Locate the cell with the specified text and output its [X, Y] center coordinate. 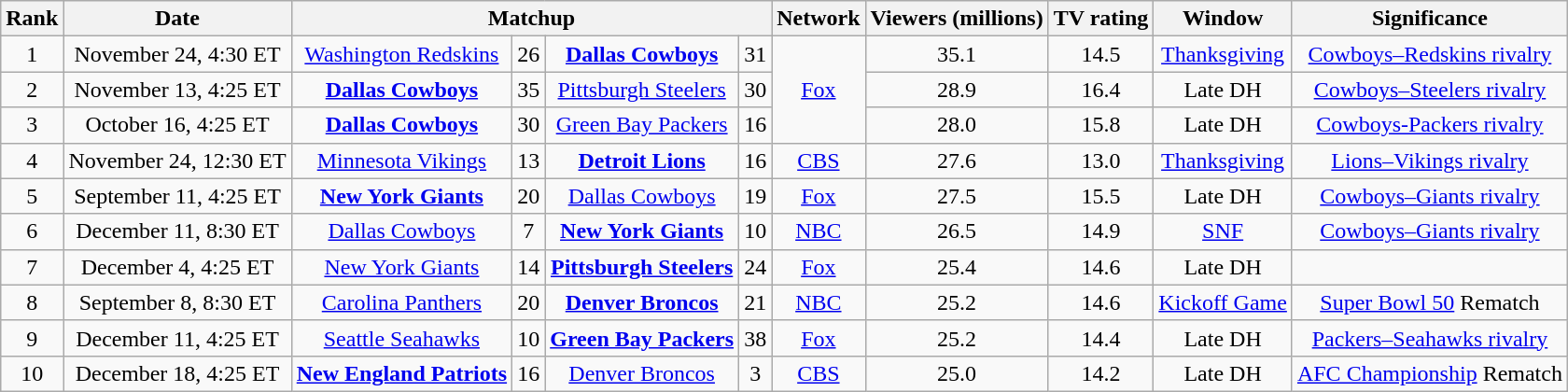
31 [756, 54]
November 24, 12:30 ET [177, 161]
28.0 [957, 125]
Super Bowl 50 Rematch [1430, 302]
2 [32, 90]
19 [756, 196]
Cowboys–Steelers rivalry [1430, 90]
Network [819, 19]
24 [756, 267]
Cowboys-Packers rivalry [1430, 125]
November 24, 4:30 ET [177, 54]
38 [756, 338]
Matchup [531, 19]
Cowboys–Redskins rivalry [1430, 54]
December 11, 4:25 ET [177, 338]
35.1 [957, 54]
October 16, 4:25 ET [177, 125]
September 8, 8:30 ET [177, 302]
1 [32, 54]
14.4 [1101, 338]
14.9 [1101, 231]
AFC Championship Rematch [1430, 373]
5 [32, 196]
Kickoff Game [1223, 302]
Window [1223, 19]
Seattle Seahawks [401, 338]
Viewers (millions) [957, 19]
September 11, 4:25 ET [177, 196]
16.4 [1101, 90]
14.2 [1101, 373]
14 [528, 267]
4 [32, 161]
Washington Redskins [401, 54]
26 [528, 54]
6 [32, 231]
13 [528, 161]
35 [528, 90]
25.0 [957, 373]
December 18, 4:25 ET [177, 373]
9 [32, 338]
21 [756, 302]
Date [177, 19]
14.5 [1101, 54]
25.4 [957, 267]
Minnesota Vikings [401, 161]
December 11, 8:30 ET [177, 231]
15.8 [1101, 125]
Lions–Vikings rivalry [1430, 161]
November 13, 4:25 ET [177, 90]
27.5 [957, 196]
13.0 [1101, 161]
New England Patriots [401, 373]
28.9 [957, 90]
Rank [32, 19]
Detroit Lions [642, 161]
15.5 [1101, 196]
26.5 [957, 231]
Significance [1430, 19]
December 4, 4:25 ET [177, 267]
TV rating [1101, 19]
Packers–Seahawks rivalry [1430, 338]
Carolina Panthers [401, 302]
27.6 [957, 161]
8 [32, 302]
SNF [1223, 231]
